For the text-containing cell, return its midpoint in [X, Y] coordinate format. 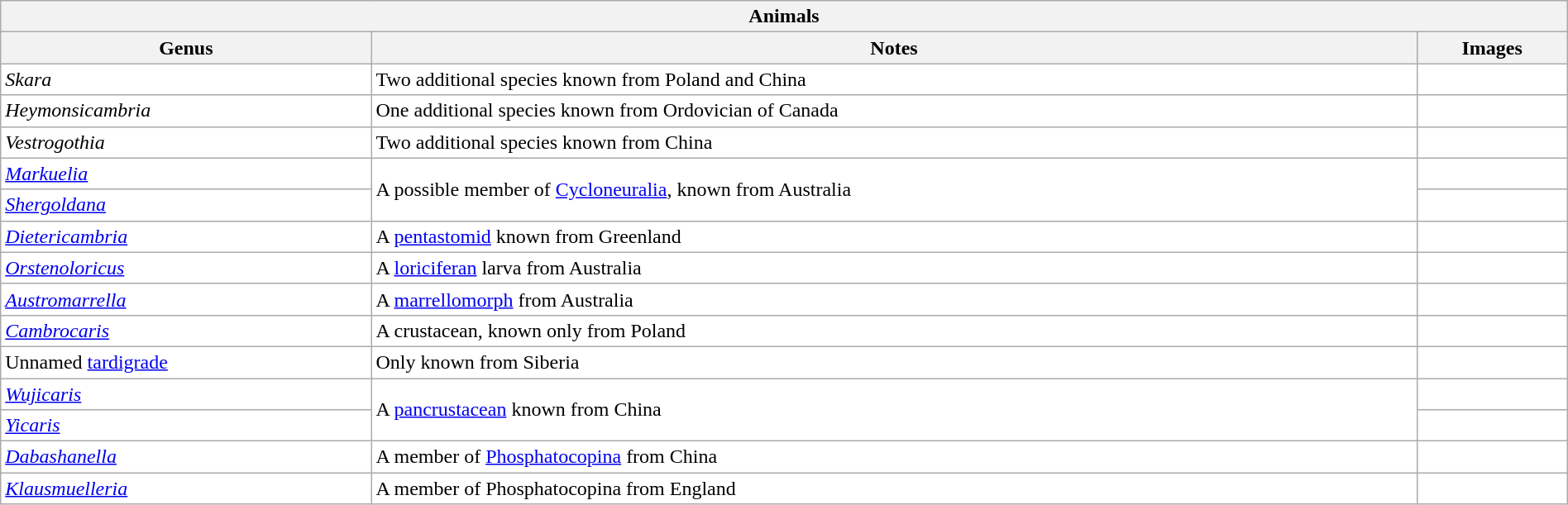
One additional species known from Ordovician of Canada [894, 111]
Orstenoloricus [186, 268]
Images [1492, 48]
Dabashanella [186, 457]
Shergoldana [186, 205]
A member of Phosphatocopina from England [894, 488]
A pentastomid known from Greenland [894, 236]
Notes [894, 48]
A crustacean, known only from Poland [894, 331]
Only known from Siberia [894, 362]
Vestrogothia [186, 142]
Animals [784, 17]
A pancrustacean known from China [894, 410]
A marrellomorph from Australia [894, 299]
Genus [186, 48]
Heymonsicambria [186, 111]
Two additional species known from Poland and China [894, 79]
A member of Phosphatocopina from China [894, 457]
Cambrocaris [186, 331]
Dietericambria [186, 236]
Two additional species known from China [894, 142]
Klausmuelleria [186, 488]
Wujicaris [186, 394]
Markuelia [186, 174]
Unnamed tardigrade [186, 362]
Skara [186, 79]
Yicaris [186, 426]
A loriciferan larva from Australia [894, 268]
Austromarrella [186, 299]
A possible member of Cycloneuralia, known from Australia [894, 189]
